Search for the cell housing the specified text and yield its (X, Y) center coordinate. 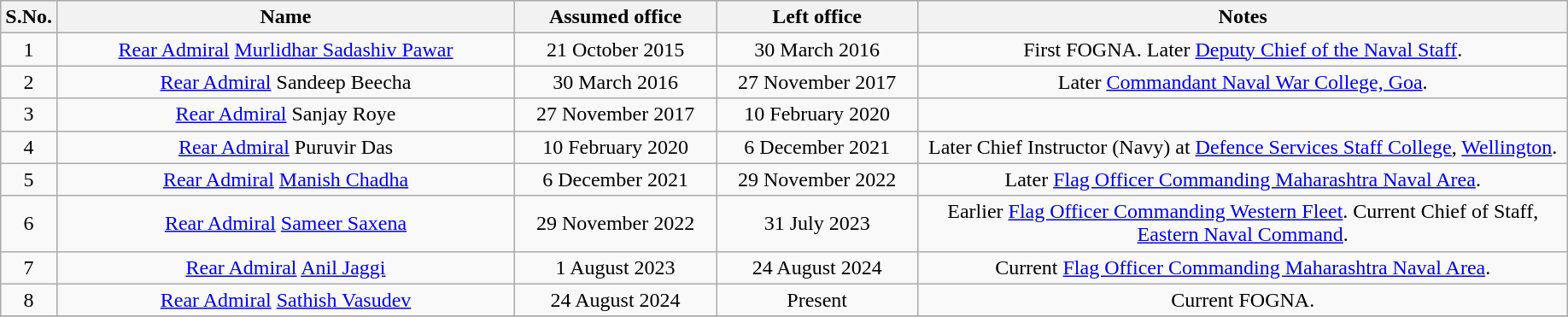
Current Flag Officer Commanding Maharashtra Naval Area. (1243, 267)
1 August 2023 (616, 267)
Later Commandant Naval War College, Goa. (1243, 82)
21 October 2015 (616, 50)
Later Flag Officer Commanding Maharashtra Naval Area. (1243, 179)
Rear Admiral Anil Jaggi (285, 267)
2 (29, 82)
First FOGNA. Later Deputy Chief of the Naval Staff. (1243, 50)
Rear Admiral Sathish Vasudev (285, 300)
8 (29, 300)
Current FOGNA. (1243, 300)
Rear Admiral Sameer Saxena (285, 224)
1 (29, 50)
6 (29, 224)
Name (285, 17)
Present (817, 300)
7 (29, 267)
Notes (1243, 17)
Rear Admiral Manish Chadha (285, 179)
Rear Admiral Puruvir Das (285, 147)
S.No. (29, 17)
5 (29, 179)
Later Chief Instructor (Navy) at Defence Services Staff College, Wellington. (1243, 147)
Rear Admiral Sanjay Roye (285, 114)
Left office (817, 17)
Rear Admiral Sandeep Beecha (285, 82)
4 (29, 147)
Earlier Flag Officer Commanding Western Fleet. Current Chief of Staff, Eastern Naval Command. (1243, 224)
31 July 2023 (817, 224)
3 (29, 114)
Assumed office (616, 17)
Rear Admiral Murlidhar Sadashiv Pawar (285, 50)
